Detect which cell encompasses the target text, then output its [x, y] center coordinate. 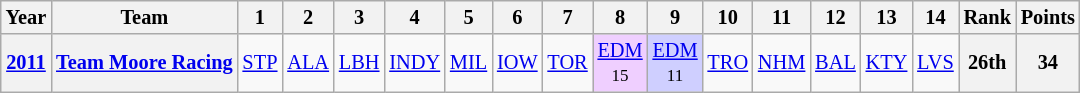
4 [414, 17]
ALA [308, 63]
EDM15 [620, 63]
8 [620, 17]
6 [517, 17]
7 [567, 17]
KTY [887, 63]
Points [1048, 17]
12 [835, 17]
2011 [26, 63]
Rank [988, 17]
2 [308, 17]
Year [26, 17]
3 [359, 17]
9 [676, 17]
5 [468, 17]
Team [144, 17]
NHM [782, 63]
13 [887, 17]
IOW [517, 63]
10 [728, 17]
11 [782, 17]
34 [1048, 63]
1 [260, 17]
14 [935, 17]
LBH [359, 63]
Team Moore Racing [144, 63]
TRO [728, 63]
MIL [468, 63]
LVS [935, 63]
BAL [835, 63]
EDM11 [676, 63]
26th [988, 63]
TOR [567, 63]
STP [260, 63]
INDY [414, 63]
